Capture the cell that displays the provided text and extract its [x, y] central coordinate. 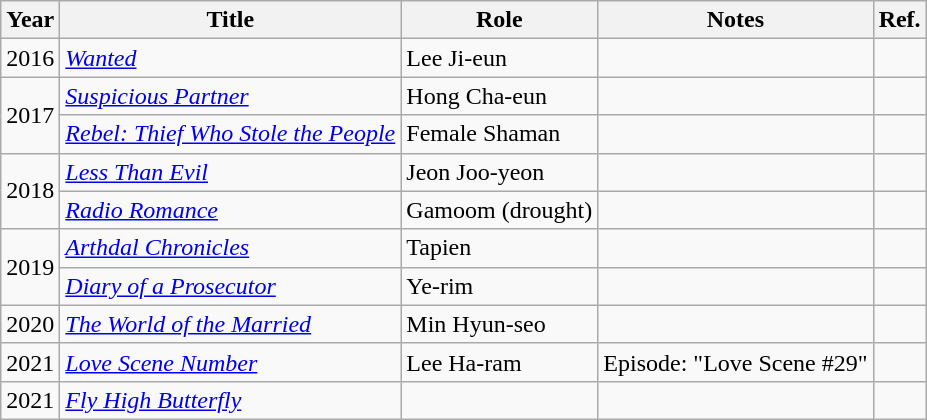
Female Shaman [500, 134]
Title [230, 20]
2019 [30, 267]
2016 [30, 58]
Arthdal Chronicles [230, 248]
Diary of a Prosecutor [230, 286]
Role [500, 20]
Lee Ha-ram [500, 362]
Rebel: Thief Who Stole the People [230, 134]
Love Scene Number [230, 362]
Jeon Joo-yeon [500, 172]
Notes [736, 20]
Hong Cha-eun [500, 96]
Episode: "Love Scene #29" [736, 362]
Less Than Evil [230, 172]
The World of the Married [230, 324]
2020 [30, 324]
Lee Ji-eun [500, 58]
Ye-rim [500, 286]
Tapien [500, 248]
2017 [30, 115]
Suspicious Partner [230, 96]
Min Hyun-seo [500, 324]
Fly High Butterfly [230, 400]
Radio Romance [230, 210]
2018 [30, 191]
Gamoom (drought) [500, 210]
Wanted [230, 58]
Ref. [900, 20]
Year [30, 20]
